From the cell containing the given text, extract its center point as (x, y) coordinate. 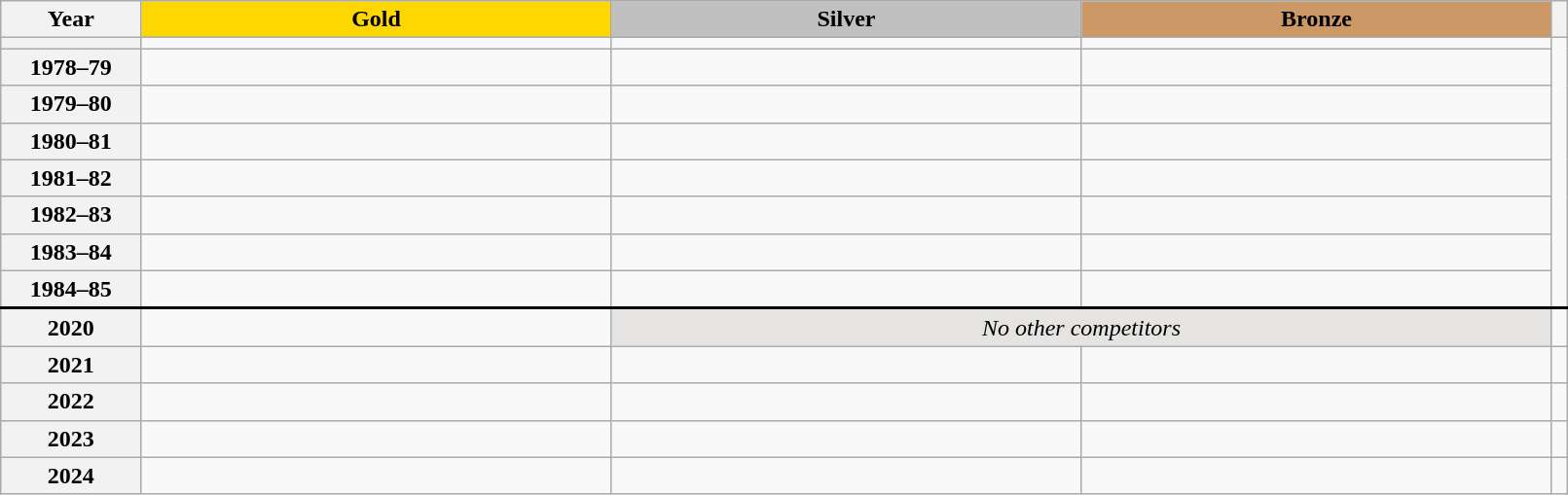
1980–81 (71, 141)
Bronze (1316, 19)
2022 (71, 402)
1978–79 (71, 67)
1983–84 (71, 252)
2023 (71, 439)
1979–80 (71, 104)
1982–83 (71, 215)
1984–85 (71, 290)
2021 (71, 365)
Silver (847, 19)
2020 (71, 327)
No other competitors (1081, 327)
1981–82 (71, 178)
Year (71, 19)
Gold (376, 19)
2024 (71, 476)
